Detect which cell encompasses the target text, then output its (x, y) center coordinate. 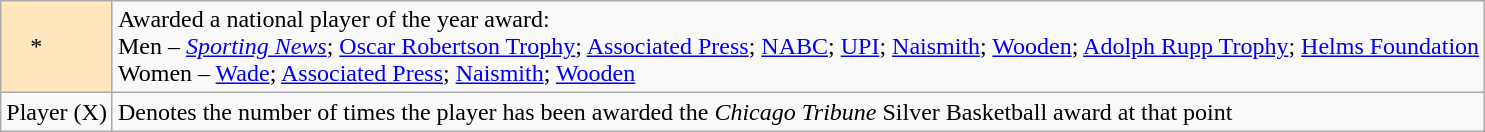
Player (X) (57, 112)
* (57, 47)
Denotes the number of times the player has been awarded the Chicago Tribune Silver Basketball award at that point (798, 112)
